For the text-containing cell, return its midpoint in [X, Y] coordinate format. 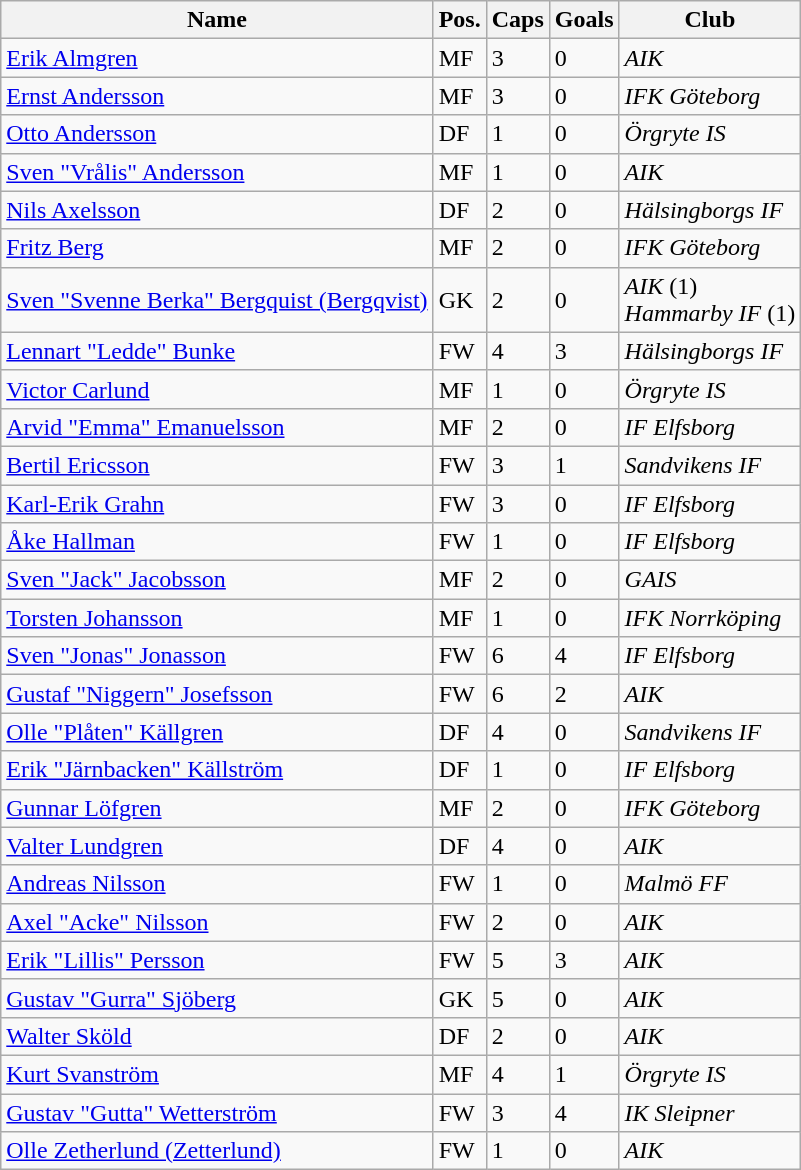
Ernst Andersson [217, 96]
Sven "Jack" Jacobsson [217, 580]
Goals [584, 20]
Sven "Vrålis" Andersson [217, 172]
Otto Andersson [217, 134]
Axel "Acke" Nilsson [217, 922]
Victor Carlund [217, 389]
AIK (1)Hammarby IF (1) [710, 300]
Gustav "Gurra" Sjöberg [217, 998]
Bertil Ericsson [217, 465]
Andreas Nilsson [217, 884]
Caps [518, 20]
Walter Sköld [217, 1036]
Gustav "Gutta" Wetterström [217, 1113]
IFK Norrköping [710, 618]
Nils Axelsson [217, 210]
Åke Hallman [217, 542]
Club [710, 20]
Name [217, 20]
Pos. [460, 20]
Karl-Erik Grahn [217, 503]
Erik Almgren [217, 58]
Olle Zetherlund (Zetterlund) [217, 1151]
GAIS [710, 580]
IK Sleipner [710, 1113]
Sven "Svenne Berka" Bergquist (Bergqvist) [217, 300]
Erik "Lillis" Persson [217, 960]
Gustaf "Niggern" Josefsson [217, 694]
Gunnar Löfgren [217, 808]
Valter Lundgren [217, 846]
Torsten Johansson [217, 618]
Kurt Svanström [217, 1074]
Lennart "Ledde" Bunke [217, 351]
Olle "Plåten" Källgren [217, 732]
Arvid "Emma" Emanuelsson [217, 427]
Erik "Järnbacken" Källström [217, 770]
Fritz Berg [217, 248]
Sven "Jonas" Jonasson [217, 656]
Malmö FF [710, 884]
